For the text-containing cell, return its midpoint in [x, y] coordinate format. 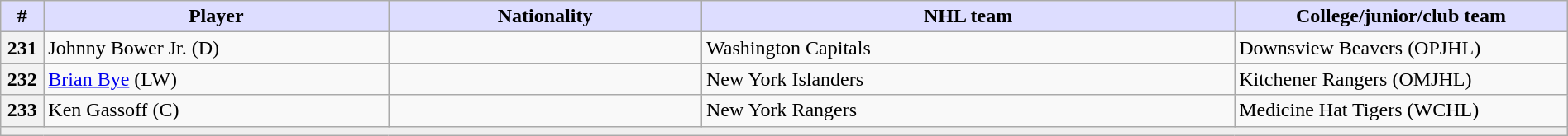
NHL team [968, 16]
Washington Capitals [968, 48]
233 [22, 110]
New York Islanders [968, 79]
Johnny Bower Jr. (D) [217, 48]
Medicine Hat Tigers (WCHL) [1401, 110]
231 [22, 48]
Downsview Beavers (OPJHL) [1401, 48]
Player [217, 16]
Nationality [546, 16]
# [22, 16]
New York Rangers [968, 110]
Kitchener Rangers (OMJHL) [1401, 79]
232 [22, 79]
Brian Bye (LW) [217, 79]
College/junior/club team [1401, 16]
Ken Gassoff (C) [217, 110]
